Identify which cell holds the provided text, then report its (x, y) central coordinate. 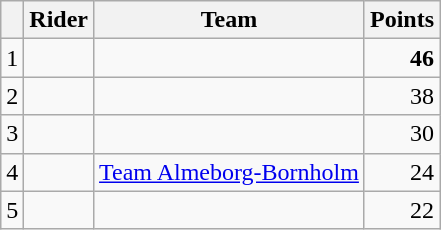
30 (402, 134)
Team (230, 20)
5 (12, 210)
46 (402, 58)
1 (12, 58)
38 (402, 96)
22 (402, 210)
24 (402, 172)
2 (12, 96)
Points (402, 20)
Team Almeborg-Bornholm (230, 172)
3 (12, 134)
4 (12, 172)
Rider (59, 20)
